Provide the [x, y] coordinate of the cell's center where the given text is located.  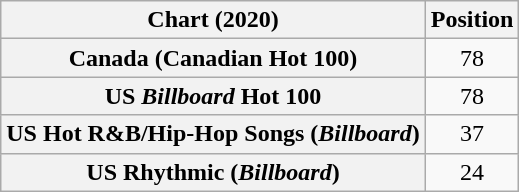
37 [472, 134]
Canada (Canadian Hot 100) [213, 58]
24 [472, 172]
US Billboard Hot 100 [213, 96]
Chart (2020) [213, 20]
US Rhythmic (Billboard) [213, 172]
US Hot R&B/Hip-Hop Songs (Billboard) [213, 134]
Position [472, 20]
